Output the [X, Y] coordinate of the center of the cell containing the given text.  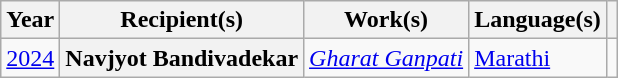
Language(s) [538, 20]
Gharat Ganpati [386, 58]
2024 [30, 58]
Recipient(s) [182, 20]
Navjyot Bandivadekar [182, 58]
Work(s) [386, 20]
Year [30, 20]
Marathi [538, 58]
